Pinpoint the cell where the given text exists, returning its (X, Y) midpoint coordinate. 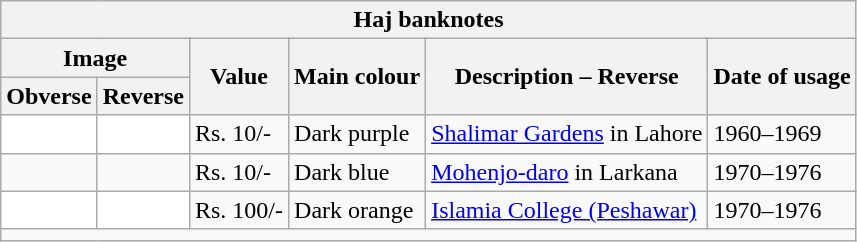
Value (238, 77)
Haj banknotes (429, 20)
Dark orange (358, 210)
1960–1969 (782, 134)
Reverse (143, 96)
Date of usage (782, 77)
Dark purple (358, 134)
Rs. 100/- (238, 210)
Main colour (358, 77)
Dark blue (358, 172)
Islamia College (Peshawar) (567, 210)
Shalimar Gardens in Lahore (567, 134)
Image (96, 58)
Description – Reverse (567, 77)
Mohenjo-daro in Larkana (567, 172)
Obverse (49, 96)
